For the text-containing cell, return its midpoint in [x, y] coordinate format. 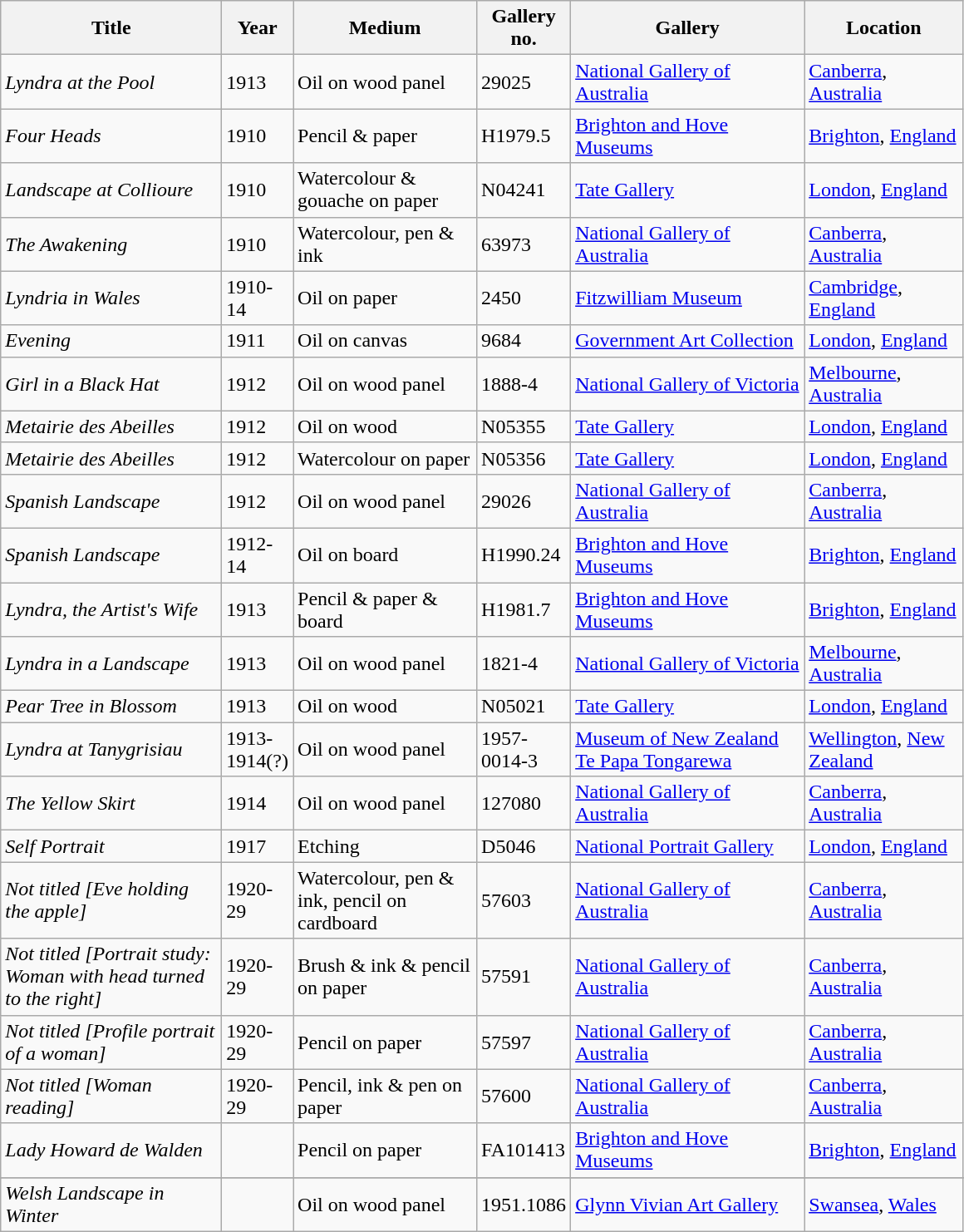
Oil on canvas [386, 341]
Year [258, 28]
Pencil & paper & board [386, 609]
Lyndra in a Landscape [111, 663]
2450 [524, 298]
Swansea, Wales [884, 1204]
Lyndra at the Pool [111, 81]
1951.1086 [524, 1204]
Four Heads [111, 136]
H1981.7 [524, 609]
1957-0014-3 [524, 750]
FA101413 [524, 1151]
Lyndra at Tanygrisiau [111, 750]
Cambridge, England [884, 298]
29025 [524, 81]
N05021 [524, 707]
N05355 [524, 426]
Location [884, 28]
Not titled [Portrait study: Woman with head turned to the right] [111, 977]
N05356 [524, 458]
Government Art Collection [688, 341]
The Yellow Skirt [111, 803]
Lady Howard de Walden [111, 1151]
H1979.5 [524, 136]
63973 [524, 244]
D5046 [524, 846]
Watercolour & gouache on paper [386, 190]
57600 [524, 1096]
1917 [258, 846]
Museum of New Zealand Te Papa Tongarewa [688, 750]
Watercolour, pen & ink, pencil on cardboard [386, 900]
Wellington, New Zealand [884, 750]
The Awakening [111, 244]
Lyndria in Wales [111, 298]
Pencil & paper [386, 136]
Watercolour, pen & ink [386, 244]
Medium [386, 28]
Gallery [688, 28]
Pencil, ink & pen on paper [386, 1096]
1914 [258, 803]
1913-1914(?) [258, 750]
N04241 [524, 190]
1912-14 [258, 555]
1888-4 [524, 384]
National Portrait Gallery [688, 846]
Self Portrait [111, 846]
57591 [524, 977]
1910-14 [258, 298]
Lyndra, the Artist's Wife [111, 609]
Not titled [Eve holding the apple] [111, 900]
Not titled [Profile portrait of a woman] [111, 1042]
Landscape at Collioure [111, 190]
Pear Tree in Blossom [111, 707]
Etching [386, 846]
Girl in a Black Hat [111, 384]
Fitzwilliam Museum [688, 298]
9684 [524, 341]
Oil on board [386, 555]
Brush & ink & pencil on paper [386, 977]
29026 [524, 500]
Gallery no. [524, 28]
H1990.24 [524, 555]
Title [111, 28]
Evening [111, 341]
Not titled [Woman reading] [111, 1096]
Welsh Landscape in Winter [111, 1204]
127080 [524, 803]
Watercolour on paper [386, 458]
57597 [524, 1042]
57603 [524, 900]
1911 [258, 341]
Glynn Vivian Art Gallery [688, 1204]
1821-4 [524, 663]
Oil on paper [386, 298]
